Return [x, y] of the center of cell containing provided text 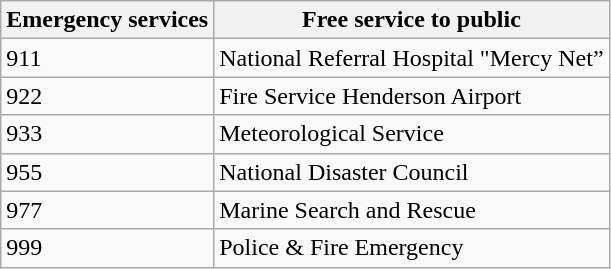
Police & Fire Emergency [412, 248]
Fire Service Henderson Airport [412, 96]
977 [108, 210]
955 [108, 172]
National Disaster Council [412, 172]
Emergency services [108, 20]
922 [108, 96]
Marine Search and Rescue [412, 210]
Meteorological Service [412, 134]
999 [108, 248]
911 [108, 58]
National Referral Hospital "Mercy Net” [412, 58]
Free service to public [412, 20]
933 [108, 134]
